Detect which cell encompasses the target text, then output its (x, y) center coordinate. 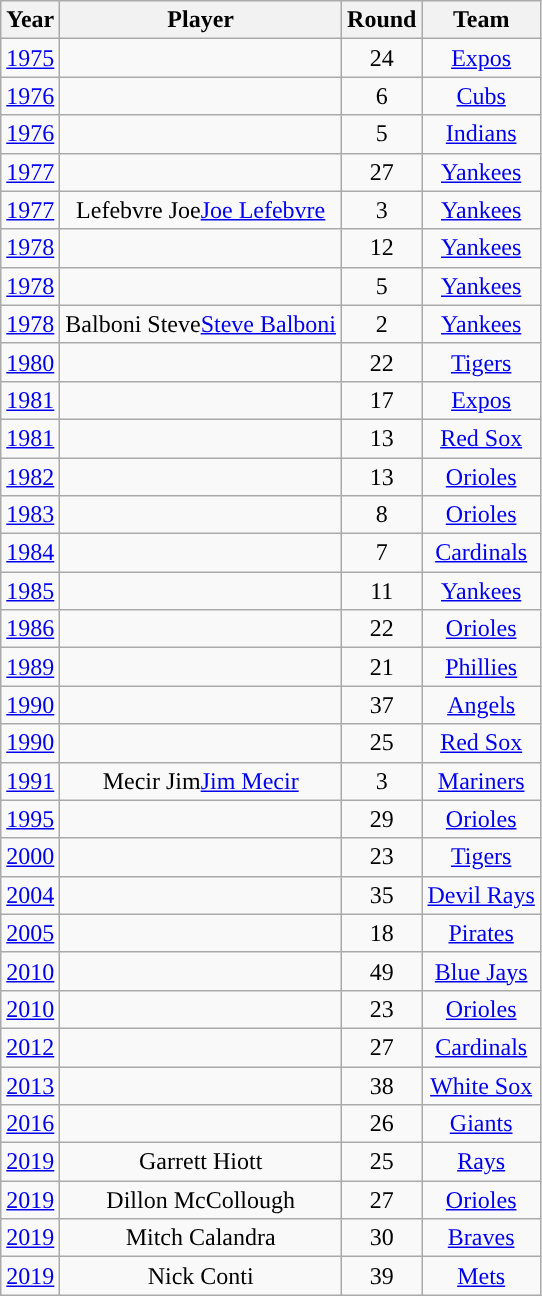
Garrett Hiott (201, 1162)
Year (30, 20)
35 (382, 895)
Braves (481, 1238)
2012 (30, 1047)
2005 (30, 933)
1984 (30, 553)
Lefebvre JoeJoe Lefebvre (201, 210)
Cubs (481, 96)
1983 (30, 515)
49 (382, 971)
38 (382, 1085)
Phillies (481, 667)
Player (201, 20)
12 (382, 248)
White Sox (481, 1085)
Giants (481, 1124)
6 (382, 96)
1982 (30, 477)
Mecir JimJim Mecir (201, 781)
18 (382, 933)
37 (382, 705)
30 (382, 1238)
39 (382, 1276)
24 (382, 58)
7 (382, 553)
Nick Conti (201, 1276)
Indians (481, 134)
Round (382, 20)
Mitch Calandra (201, 1238)
2004 (30, 895)
Team (481, 20)
1975 (30, 58)
2 (382, 324)
Rays (481, 1162)
1995 (30, 819)
Balboni SteveSteve Balboni (201, 324)
11 (382, 591)
Mariners (481, 781)
Devil Rays (481, 895)
Dillon McCollough (201, 1200)
2013 (30, 1085)
1989 (30, 667)
17 (382, 400)
Angels (481, 705)
26 (382, 1124)
Mets (481, 1276)
21 (382, 667)
29 (382, 819)
8 (382, 515)
Pirates (481, 933)
1986 (30, 629)
1991 (30, 781)
1980 (30, 362)
2016 (30, 1124)
Blue Jays (481, 971)
1985 (30, 591)
2000 (30, 857)
